Return the (x, y) coordinate for the center point of the cell that contains the specified text.  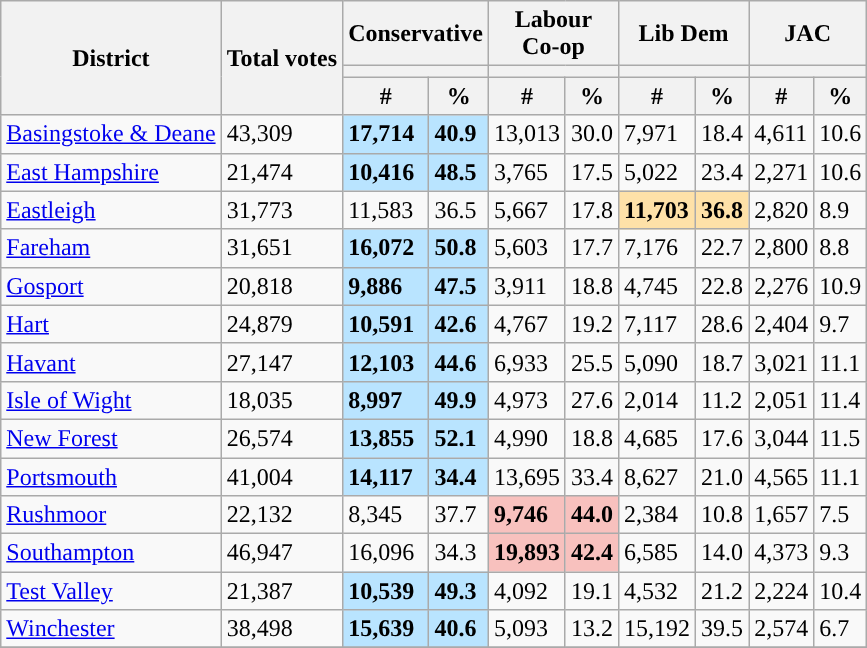
25.5 (592, 362)
10,416 (386, 172)
18.4 (722, 134)
Portsmouth (111, 477)
10.4 (840, 591)
District (111, 58)
7.5 (840, 515)
49.3 (458, 591)
16,096 (386, 553)
7,117 (656, 324)
2,800 (782, 248)
6,933 (526, 362)
4,092 (526, 591)
22.7 (722, 248)
Total votes (282, 58)
4,745 (656, 286)
19.1 (592, 591)
49.9 (458, 400)
13,855 (386, 438)
36.8 (722, 210)
8,997 (386, 400)
10,591 (386, 324)
52.1 (458, 438)
44.6 (458, 362)
East Hampshire (111, 172)
4,565 (782, 477)
4,767 (526, 324)
38,498 (282, 629)
43,309 (282, 134)
23.4 (722, 172)
2,820 (782, 210)
28.6 (722, 324)
11.5 (840, 438)
4,532 (656, 591)
37.7 (458, 515)
Conservative (416, 34)
5,093 (526, 629)
3,911 (526, 286)
2,404 (782, 324)
LabourCo-op (553, 34)
10.8 (722, 515)
48.5 (458, 172)
Havant (111, 362)
18.7 (722, 362)
11,583 (386, 210)
8,627 (656, 477)
11.4 (840, 400)
Eastleigh (111, 210)
17.8 (592, 210)
Isle of Wight (111, 400)
39.5 (722, 629)
42.6 (458, 324)
5,603 (526, 248)
16,072 (386, 248)
21.0 (722, 477)
Gosport (111, 286)
27,147 (282, 362)
2,224 (782, 591)
17.5 (592, 172)
19.2 (592, 324)
18,035 (282, 400)
2,051 (782, 400)
7,971 (656, 134)
2,014 (656, 400)
5,667 (526, 210)
30.0 (592, 134)
9.3 (840, 553)
24,879 (282, 324)
11,703 (656, 210)
2,271 (782, 172)
3,021 (782, 362)
1,657 (782, 515)
34.3 (458, 553)
11.2 (722, 400)
8,345 (386, 515)
17.7 (592, 248)
21,474 (282, 172)
4,685 (656, 438)
2,384 (656, 515)
10.9 (840, 286)
13,695 (526, 477)
9.7 (840, 324)
3,044 (782, 438)
New Forest (111, 438)
14.0 (722, 553)
6,585 (656, 553)
13,013 (526, 134)
Fareham (111, 248)
5,022 (656, 172)
Basingstoke & Deane (111, 134)
JAC (808, 34)
3,765 (526, 172)
26,574 (282, 438)
22.8 (722, 286)
31,773 (282, 210)
6.7 (840, 629)
19,893 (526, 553)
22,132 (282, 515)
50.8 (458, 248)
36.5 (458, 210)
15,639 (386, 629)
Winchester (111, 629)
40.6 (458, 629)
10,539 (386, 591)
17.6 (722, 438)
8.8 (840, 248)
13.2 (592, 629)
Test Valley (111, 591)
14,117 (386, 477)
5,090 (656, 362)
40.9 (458, 134)
Rushmoor (111, 515)
31,651 (282, 248)
Lib Dem (683, 34)
17,714 (386, 134)
15,192 (656, 629)
21.2 (722, 591)
2,276 (782, 286)
Hart (111, 324)
Southampton (111, 553)
44.0 (592, 515)
21,387 (282, 591)
4,611 (782, 134)
4,973 (526, 400)
33.4 (592, 477)
2,574 (782, 629)
34.4 (458, 477)
9,886 (386, 286)
9,746 (526, 515)
7,176 (656, 248)
41,004 (282, 477)
12,103 (386, 362)
8.9 (840, 210)
20,818 (282, 286)
42.4 (592, 553)
47.5 (458, 286)
46,947 (282, 553)
27.6 (592, 400)
4,990 (526, 438)
4,373 (782, 553)
